Detect which cell encompasses the target text, then output its [x, y] center coordinate. 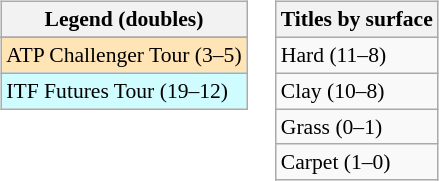
Hard (11–8) [357, 55]
ATP Challenger Tour (3–5) [124, 55]
Titles by surface [357, 20]
ITF Futures Tour (19–12) [124, 91]
Carpet (1–0) [357, 162]
Grass (0–1) [357, 127]
Clay (10–8) [357, 91]
Legend (doubles) [124, 20]
